Search for the cell housing the specified text and yield its (X, Y) center coordinate. 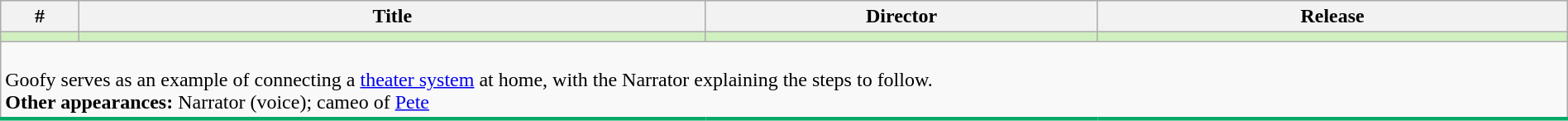
# (40, 17)
Director (901, 17)
Release (1332, 17)
Title (392, 17)
